Search for the cell housing the specified text and yield its [x, y] center coordinate. 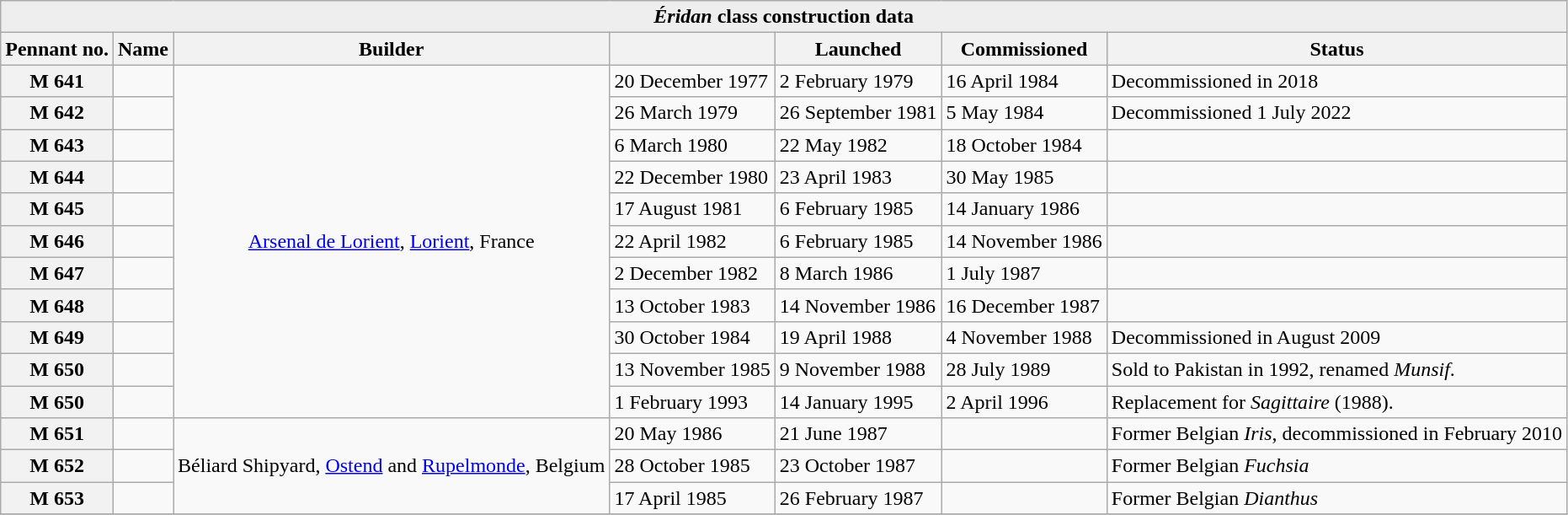
21 June 1987 [858, 434]
17 April 1985 [692, 498]
1 February 1993 [692, 402]
2 April 1996 [1024, 402]
Decommissioned in August 2009 [1336, 337]
26 September 1981 [858, 113]
Status [1336, 49]
Builder [392, 49]
Sold to Pakistan in 1992, renamed Munsif. [1336, 369]
13 October 1983 [692, 305]
19 April 1988 [858, 337]
M 641 [57, 81]
26 March 1979 [692, 113]
M 645 [57, 209]
Pennant no. [57, 49]
Former Belgian Iris, decommissioned in February 2010 [1336, 434]
18 October 1984 [1024, 145]
4 November 1988 [1024, 337]
20 May 1986 [692, 434]
16 April 1984 [1024, 81]
28 July 1989 [1024, 369]
5 May 1984 [1024, 113]
Éridan class construction data [784, 17]
Commissioned [1024, 49]
14 January 1986 [1024, 209]
Former Belgian Fuchsia [1336, 466]
Béliard Shipyard, Ostend and Rupelmonde, Belgium [392, 466]
M 646 [57, 241]
20 December 1977 [692, 81]
22 May 1982 [858, 145]
30 October 1984 [692, 337]
14 January 1995 [858, 402]
Name [143, 49]
8 March 1986 [858, 273]
Replacement for Sagittaire (1988). [1336, 402]
M 644 [57, 177]
Launched [858, 49]
23 October 1987 [858, 466]
9 November 1988 [858, 369]
2 February 1979 [858, 81]
M 652 [57, 466]
M 648 [57, 305]
M 653 [57, 498]
Former Belgian Dianthus [1336, 498]
30 May 1985 [1024, 177]
1 July 1987 [1024, 273]
M 647 [57, 273]
28 October 1985 [692, 466]
M 651 [57, 434]
Decommissioned 1 July 2022 [1336, 113]
M 643 [57, 145]
Decommissioned in 2018 [1336, 81]
6 March 1980 [692, 145]
16 December 1987 [1024, 305]
17 August 1981 [692, 209]
M 642 [57, 113]
13 November 1985 [692, 369]
22 December 1980 [692, 177]
22 April 1982 [692, 241]
23 April 1983 [858, 177]
26 February 1987 [858, 498]
2 December 1982 [692, 273]
M 649 [57, 337]
Arsenal de Lorient, Lorient, France [392, 241]
